Scan for the cell matching the given text and deliver its (X, Y) coordinate at center. 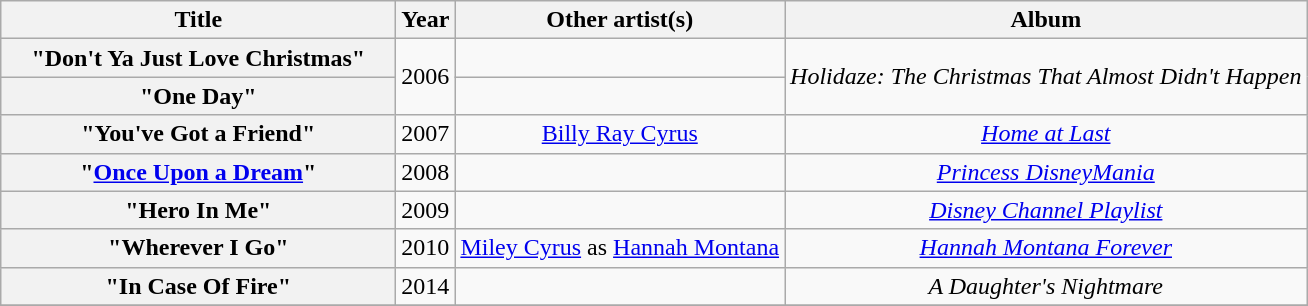
"Don't Ya Just Love Christmas" (198, 58)
2010 (426, 248)
A Daughter's Nightmare (1046, 286)
"You've Got a Friend" (198, 134)
"Once Upon a Dream" (198, 172)
Title (198, 20)
2014 (426, 286)
2007 (426, 134)
Hannah Montana Forever (1046, 248)
"Wherever I Go" (198, 248)
Holidaze: The Christmas That Almost Didn't Happen (1046, 77)
2006 (426, 77)
Princess DisneyMania (1046, 172)
Disney Channel Playlist (1046, 210)
2008 (426, 172)
Miley Cyrus as Hannah Montana (620, 248)
"In Case Of Fire" (198, 286)
Year (426, 20)
"Hero In Me" (198, 210)
Other artist(s) (620, 20)
Billy Ray Cyrus (620, 134)
Home at Last (1046, 134)
"One Day" (198, 96)
2009 (426, 210)
Album (1046, 20)
